Provide the (X, Y) coordinate of the cell's center where the given text is located.  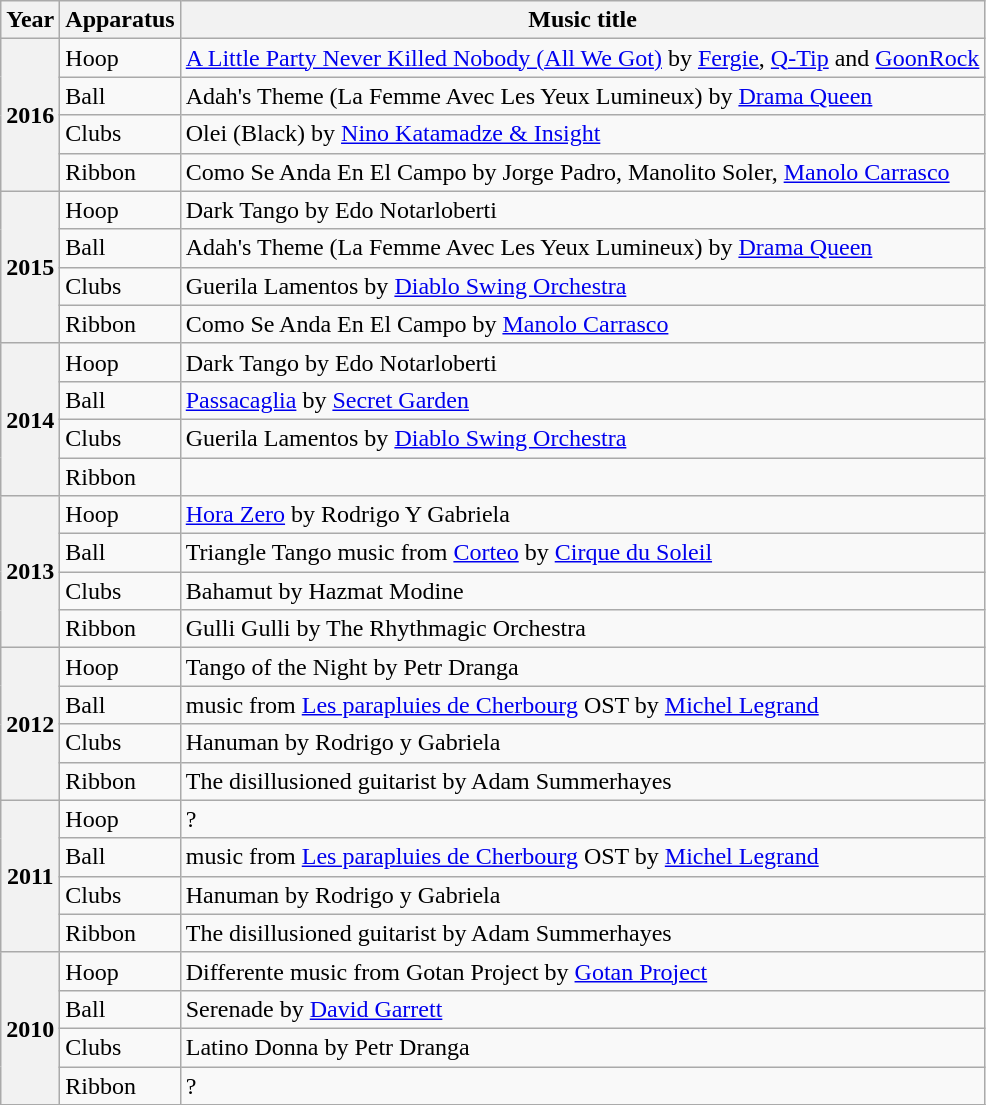
2011 (30, 876)
Triangle Tango music from Corteo by Cirque du Soleil (582, 553)
Differente music from Gotan Project by Gotan Project (582, 971)
2016 (30, 115)
Apparatus (120, 20)
Tango of the Night by Petr Dranga (582, 667)
Bahamut by Hazmat Modine (582, 591)
Olei (Black) by Nino Katamadze & Insight (582, 134)
Hora Zero by Rodrigo Y Gabriela (582, 515)
Passacaglia by Secret Garden (582, 400)
A Little Party Never Killed Nobody (All We Got) by Fergie, Q-Tip and GoonRock (582, 58)
Latino Donna by Petr Dranga (582, 1047)
Serenade by David Garrett (582, 1009)
2013 (30, 572)
Como Se Anda En El Campo by Jorge Padro, Manolito Soler, Manolo Carrasco (582, 172)
Como Se Anda En El Campo by Manolo Carrasco (582, 324)
2014 (30, 419)
Gulli Gulli by The Rhythmagic Orchestra (582, 629)
2015 (30, 267)
2010 (30, 1028)
Year (30, 20)
2012 (30, 724)
Music title (582, 20)
